Identify which cell holds the provided text, then report its (x, y) central coordinate. 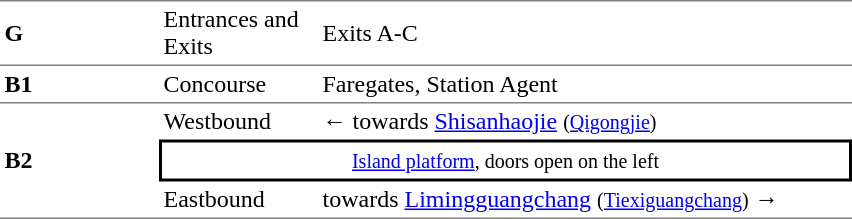
Entrances and Exits (238, 33)
Concourse (238, 85)
Island platform, doors open on the left (506, 161)
B1 (80, 85)
Faregates, Station Agent (585, 85)
← towards Shisanhaojie (Qigongjie) (585, 122)
Exits A-C (585, 33)
G (80, 33)
Westbound (238, 122)
